Return [X, Y] of the center of cell containing provided text 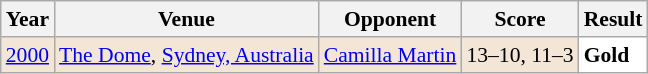
2000 [28, 55]
Gold [614, 55]
Year [28, 19]
Result [614, 19]
Score [520, 19]
Venue [186, 19]
Opponent [390, 19]
Camilla Martin [390, 55]
13–10, 11–3 [520, 55]
The Dome, Sydney, Australia [186, 55]
